Return [X, Y] of the center of cell containing provided text 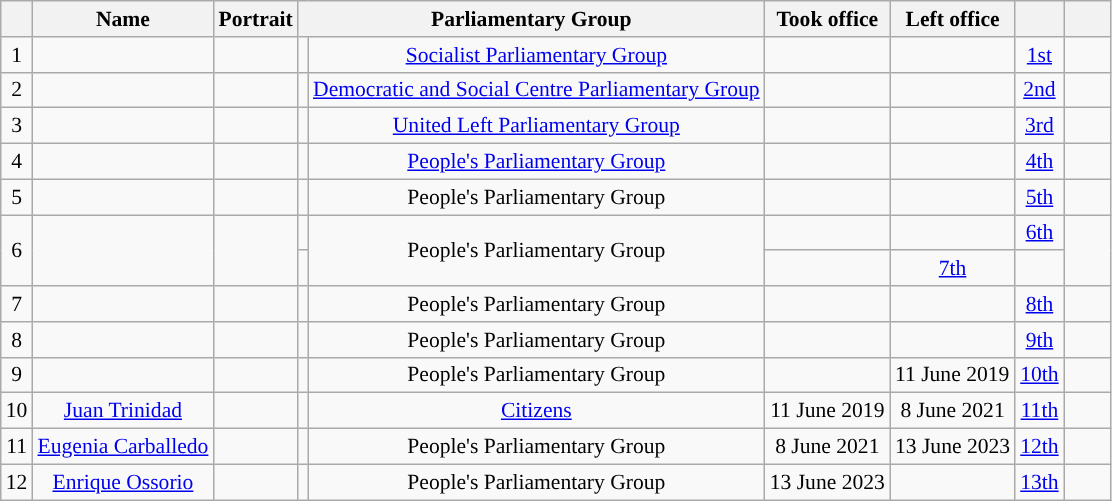
4 [17, 162]
5th [1040, 197]
2nd [1040, 90]
12 [17, 482]
United Left Parliamentary Group [536, 126]
11 [17, 447]
Parliamentary Group [532, 19]
12th [1040, 447]
1 [17, 55]
4th [1040, 162]
10th [1040, 375]
6th [1040, 233]
Socialist Parliamentary Group [536, 55]
Citizens [536, 411]
Portrait [255, 19]
11th [1040, 411]
7 [17, 304]
10 [17, 411]
9th [1040, 340]
Eugenia Carballedo [122, 447]
Democratic and Social Centre Parliamentary Group [536, 90]
Enrique Ossorio [122, 482]
Left office [952, 19]
Name [122, 19]
9 [17, 375]
5 [17, 197]
8 [17, 340]
3 [17, 126]
Took office [828, 19]
13th [1040, 482]
8th [1040, 304]
7th [952, 269]
3rd [1040, 126]
1st [1040, 55]
Juan Trinidad [122, 411]
6 [17, 250]
2 [17, 90]
